Output the [X, Y] coordinate of the center of the cell containing the given text.  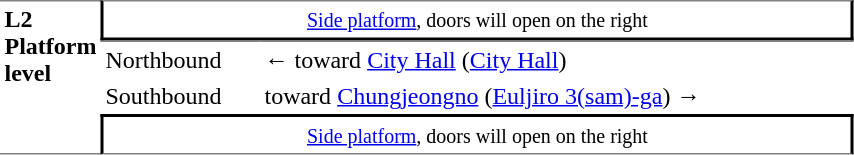
L2Platform level [50, 77]
Northbound [180, 59]
Southbound [180, 96]
toward Chungjeongno (Euljiro 3(sam)-ga) → [557, 96]
← toward City Hall (City Hall) [557, 59]
